Return the (X, Y) coordinate for the center point of the cell that contains the specified text.  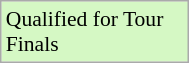
Qualified for Tour Finals (95, 32)
